Output the (x, y) coordinate of the center of the cell containing the given text.  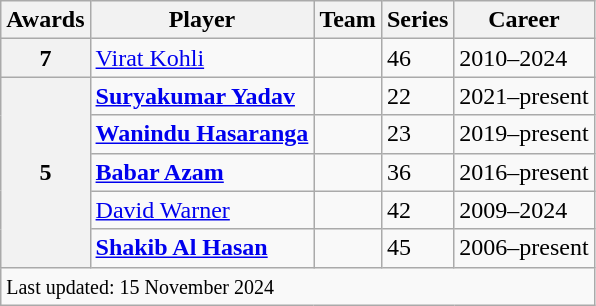
45 (417, 248)
Last updated: 15 November 2024 (298, 286)
2019–present (524, 134)
5 (46, 172)
Team (348, 20)
2010–2024 (524, 58)
Virat Kohli (202, 58)
2021–present (524, 96)
46 (417, 58)
Series (417, 20)
42 (417, 210)
2006–present (524, 248)
David Warner (202, 210)
2009–2024 (524, 210)
Player (202, 20)
23 (417, 134)
7 (46, 58)
Awards (46, 20)
36 (417, 172)
Babar Azam (202, 172)
2016–present (524, 172)
Shakib Al Hasan (202, 248)
22 (417, 96)
Career (524, 20)
Suryakumar Yadav (202, 96)
Wanindu Hasaranga (202, 134)
